For the text-containing cell, return its midpoint in [x, y] coordinate format. 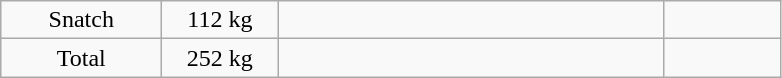
252 kg [220, 58]
112 kg [220, 20]
Snatch [82, 20]
Total [82, 58]
